Locate the cell with the specified text and output its (X, Y) center coordinate. 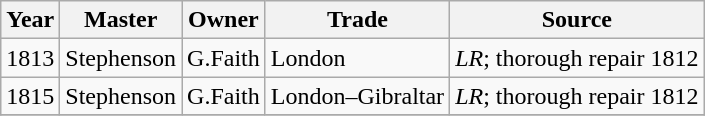
Master (121, 20)
Source (577, 20)
1815 (30, 96)
1813 (30, 58)
Year (30, 20)
Owner (224, 20)
Trade (357, 20)
London–Gibraltar (357, 96)
London (357, 58)
